Search for the cell housing the specified text and yield its (X, Y) center coordinate. 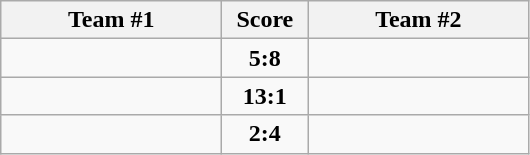
Team #1 (112, 20)
Score (265, 20)
13:1 (265, 96)
5:8 (265, 58)
2:4 (265, 134)
Team #2 (418, 20)
